For the text-containing cell, return its midpoint in (X, Y) coordinate format. 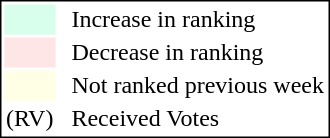
(RV) (29, 119)
Not ranked previous week (198, 85)
Received Votes (198, 119)
Decrease in ranking (198, 53)
Increase in ranking (198, 19)
